Pinpoint the cell where the given text exists, returning its [X, Y] midpoint coordinate. 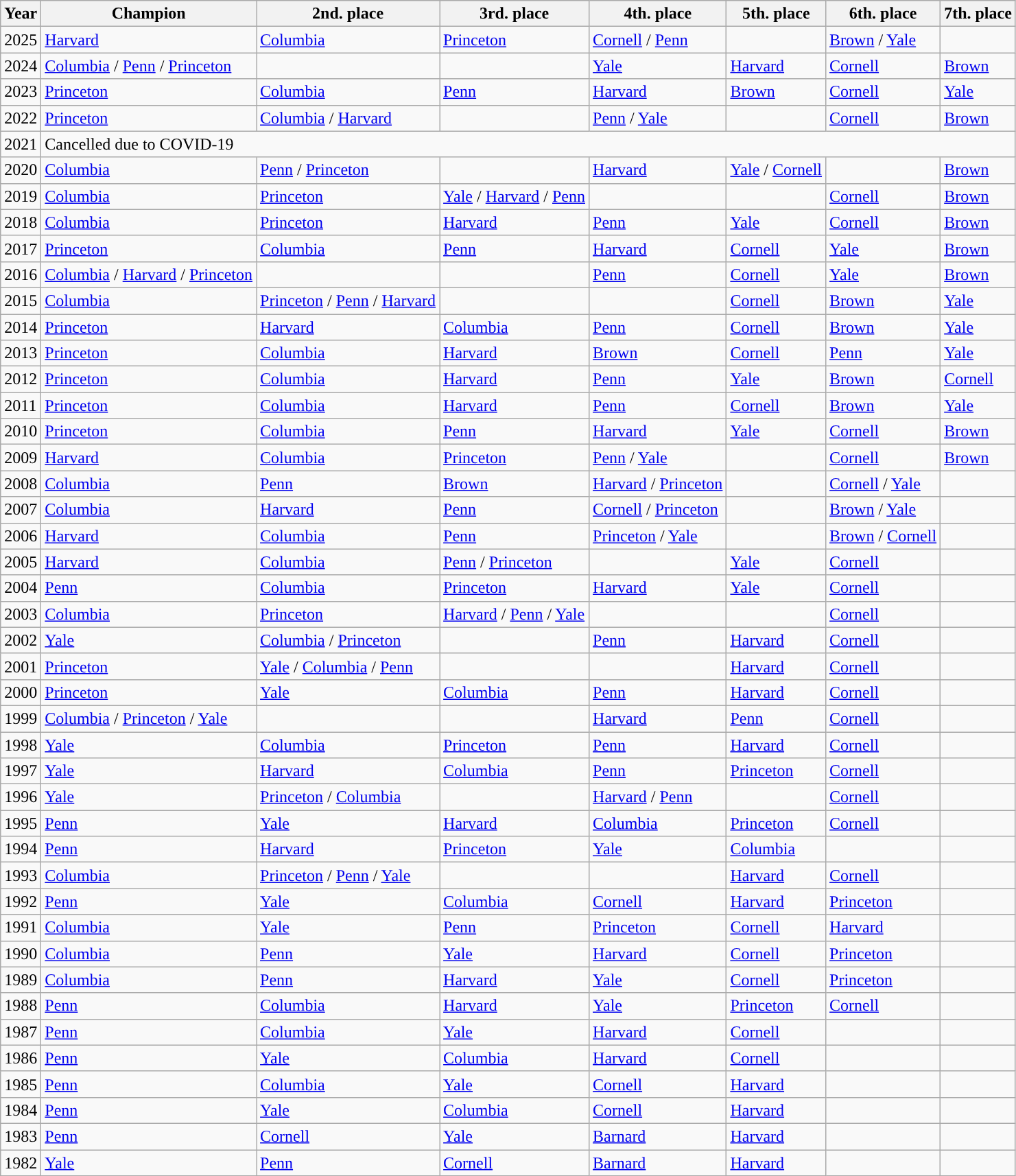
Princeton / Penn / Harvard [348, 301]
6th. place [884, 14]
2010 [21, 432]
2006 [21, 536]
1985 [21, 1084]
1996 [21, 797]
1995 [21, 823]
1991 [21, 928]
1993 [21, 875]
2007 [21, 510]
5th. place [777, 14]
1992 [21, 902]
2011 [21, 405]
7th. place [978, 14]
2001 [21, 666]
2025 [21, 40]
2013 [21, 353]
Harvard / Penn / Yale [515, 614]
2004 [21, 588]
2nd. place [348, 14]
Year [21, 14]
2022 [21, 118]
2020 [21, 170]
Harvard / Princeton [658, 484]
2005 [21, 562]
Princeton / Columbia [348, 797]
Columbia / Princeton / Yale [149, 718]
Princeton / Yale [658, 536]
1986 [21, 1058]
Brown / Cornell [884, 536]
Columbia / Penn / Princeton [149, 66]
3rd. place [515, 14]
Cornell / Yale [884, 484]
2018 [21, 222]
2008 [21, 484]
1989 [21, 980]
Columbia / Harvard [348, 118]
1990 [21, 954]
Yale / Columbia / Penn [348, 666]
2012 [21, 379]
2009 [21, 458]
1999 [21, 718]
4th. place [658, 14]
Champion [149, 14]
Yale / Cornell [777, 170]
1994 [21, 849]
1998 [21, 744]
2000 [21, 692]
Cornell / Princeton [658, 510]
Columbia / Princeton [348, 640]
1983 [21, 1136]
1987 [21, 1032]
2024 [21, 66]
2023 [21, 92]
2015 [21, 301]
2003 [21, 614]
Yale / Harvard / Penn [515, 196]
2021 [21, 144]
2019 [21, 196]
2016 [21, 274]
2014 [21, 327]
1982 [21, 1163]
2002 [21, 640]
Cornell / Penn [658, 40]
Cancelled due to COVID-19 [528, 144]
Harvard / Penn [658, 797]
1984 [21, 1110]
Columbia / Harvard / Princeton [149, 274]
Princeton / Penn / Yale [348, 875]
2017 [21, 248]
1997 [21, 771]
1988 [21, 1006]
